Return the [x, y] coordinate for the center point of the cell that contains the specified text.  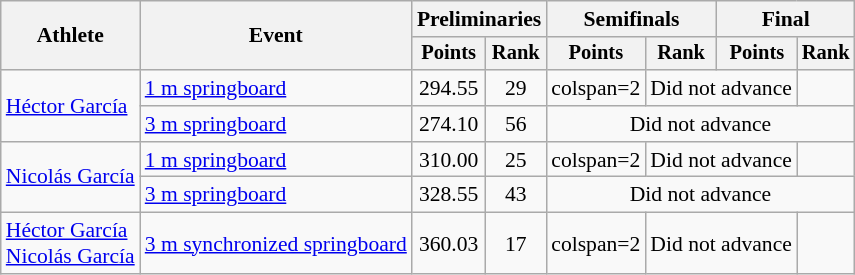
360.03 [449, 244]
56 [516, 124]
17 [516, 244]
294.55 [449, 88]
310.00 [449, 160]
25 [516, 160]
Héctor GarcíaNicolás García [70, 244]
Héctor García [70, 106]
Athlete [70, 36]
3 m synchronized springboard [276, 244]
Preliminaries [479, 19]
Final [786, 19]
Semifinals [632, 19]
29 [516, 88]
Nicolás García [70, 178]
328.55 [449, 195]
43 [516, 195]
Event [276, 36]
274.10 [449, 124]
